Identify which cell holds the provided text, then report its (x, y) central coordinate. 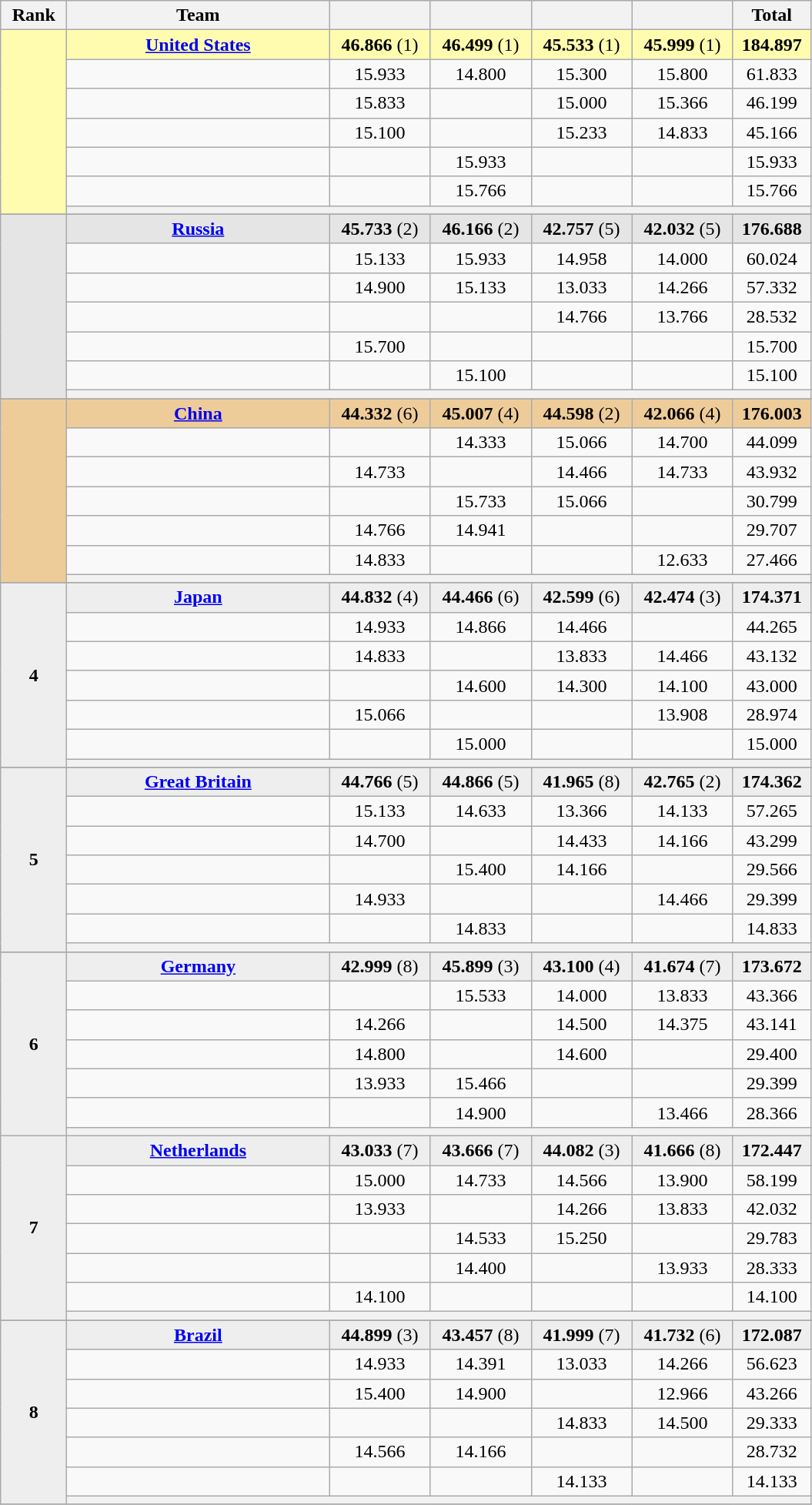
44.332 (6) (380, 413)
43.000 (771, 685)
15.233 (582, 132)
28.333 (771, 1268)
15.800 (682, 74)
44.766 (5) (380, 782)
44.598 (2) (582, 413)
174.362 (771, 782)
60.024 (771, 258)
46.866 (1) (380, 45)
29.707 (771, 530)
43.457 (8) (480, 1335)
172.447 (771, 1150)
14.866 (480, 627)
43.100 (4) (582, 966)
46.166 (2) (480, 229)
57.265 (771, 811)
174.371 (771, 597)
43.666 (7) (480, 1150)
42.999 (8) (380, 966)
46.499 (1) (480, 45)
Great Britain (199, 782)
28.366 (771, 1112)
29.566 (771, 870)
43.266 (771, 1393)
15.833 (380, 103)
43.299 (771, 841)
15.466 (480, 1083)
14.400 (480, 1268)
45.999 (1) (682, 45)
13.908 (682, 714)
44.899 (3) (380, 1335)
14.391 (480, 1364)
58.199 (771, 1180)
30.799 (771, 501)
Rank (34, 15)
42.066 (4) (682, 413)
13.466 (682, 1112)
42.757 (5) (582, 229)
176.003 (771, 413)
44.866 (5) (480, 782)
41.666 (8) (682, 1150)
61.833 (771, 74)
43.132 (771, 656)
45.166 (771, 132)
56.623 (771, 1364)
14.433 (582, 841)
45.733 (2) (380, 229)
46.199 (771, 103)
15.250 (582, 1239)
44.099 (771, 443)
14.375 (682, 1025)
173.672 (771, 966)
41.965 (8) (582, 782)
28.974 (771, 714)
27.466 (771, 560)
13.900 (682, 1180)
6 (34, 1044)
Germany (199, 966)
28.732 (771, 1452)
Team (199, 15)
14.941 (480, 530)
42.599 (6) (582, 597)
44.265 (771, 627)
43.932 (771, 472)
12.966 (682, 1393)
13.766 (682, 316)
14.958 (582, 258)
Russia (199, 229)
United States (199, 45)
41.999 (7) (582, 1335)
7 (34, 1227)
China (199, 413)
8 (34, 1412)
28.532 (771, 316)
44.832 (4) (380, 597)
14.300 (582, 685)
42.765 (2) (682, 782)
Netherlands (199, 1150)
14.333 (480, 443)
14.533 (480, 1239)
Total (771, 15)
172.087 (771, 1335)
15.733 (480, 501)
57.332 (771, 287)
41.732 (6) (682, 1335)
15.366 (682, 103)
14.633 (480, 811)
176.688 (771, 229)
44.466 (6) (480, 597)
12.633 (682, 560)
5 (34, 859)
29.783 (771, 1239)
44.082 (3) (582, 1150)
4 (34, 674)
Brazil (199, 1335)
45.007 (4) (480, 413)
42.032 (5) (682, 229)
15.533 (480, 995)
45.899 (3) (480, 966)
42.032 (771, 1209)
29.400 (771, 1054)
Japan (199, 597)
43.141 (771, 1025)
41.674 (7) (682, 966)
15.300 (582, 74)
43.366 (771, 995)
29.333 (771, 1423)
42.474 (3) (682, 597)
184.897 (771, 45)
45.533 (1) (582, 45)
13.366 (582, 811)
43.033 (7) (380, 1150)
